Scan for the cell matching the given text and deliver its [X, Y] coordinate at center. 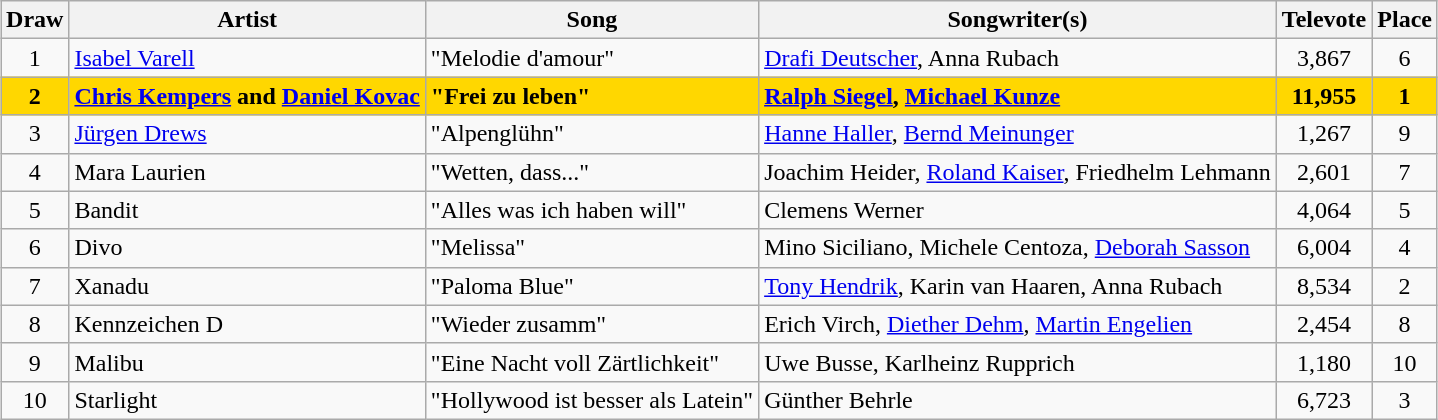
1,267 [1324, 134]
6,004 [1324, 248]
2,454 [1324, 324]
Draw [35, 20]
"Paloma Blue" [592, 286]
Hanne Haller, Bernd Meinunger [1018, 134]
3,867 [1324, 58]
"Hollywood ist besser als Latein" [592, 400]
8,534 [1324, 286]
Kennzeichen D [247, 324]
Bandit [247, 210]
Divo [247, 248]
6,723 [1324, 400]
11,955 [1324, 96]
"Wetten, dass..." [592, 172]
1,180 [1324, 362]
Erich Virch, Diether Dehm, Martin Engelien [1018, 324]
Chris Kempers and Daniel Kovac [247, 96]
Mara Laurien [247, 172]
Drafi Deutscher, Anna Rubach [1018, 58]
Tony Hendrik, Karin van Haaren, Anna Rubach [1018, 286]
Song [592, 20]
Ralph Siegel, Michael Kunze [1018, 96]
"Wieder zusamm" [592, 324]
Jürgen Drews [247, 134]
"Alpenglühn" [592, 134]
Uwe Busse, Karlheinz Rupprich [1018, 362]
"Frei zu leben" [592, 96]
Artist [247, 20]
Malibu [247, 362]
Televote [1324, 20]
Günther Behrle [1018, 400]
2,601 [1324, 172]
Isabel Varell [247, 58]
"Alles was ich haben will" [592, 210]
Starlight [247, 400]
Xanadu [247, 286]
"Melissa" [592, 248]
"Eine Nacht voll Zärtlichkeit" [592, 362]
Clemens Werner [1018, 210]
"Melodie d'amour" [592, 58]
4,064 [1324, 210]
Joachim Heider, Roland Kaiser, Friedhelm Lehmann [1018, 172]
Place [1405, 20]
Songwriter(s) [1018, 20]
Mino Siciliano, Michele Centoza, Deborah Sasson [1018, 248]
